Return (X, Y) of the center of cell containing provided text 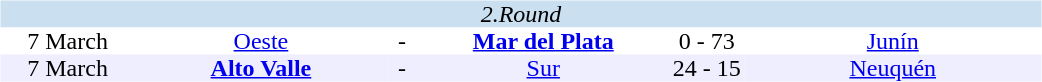
Alto Valle (262, 68)
Oeste (262, 42)
Neuquén (893, 68)
Sur (544, 68)
0 - 73 (707, 42)
24 - 15 (707, 68)
2.Round (520, 14)
Mar del Plata (544, 42)
Junín (893, 42)
